Pinpoint the cell where the given text exists, returning its [x, y] midpoint coordinate. 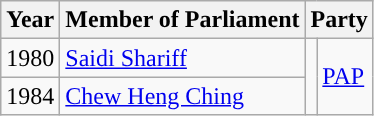
1980 [30, 58]
Member of Parliament [182, 20]
Party [339, 20]
Year [30, 20]
Chew Heng Ching [182, 96]
PAP [346, 77]
1984 [30, 96]
Saidi Shariff [182, 58]
